Extract the (X, Y) coordinate from the center of the cell holding the provided text.  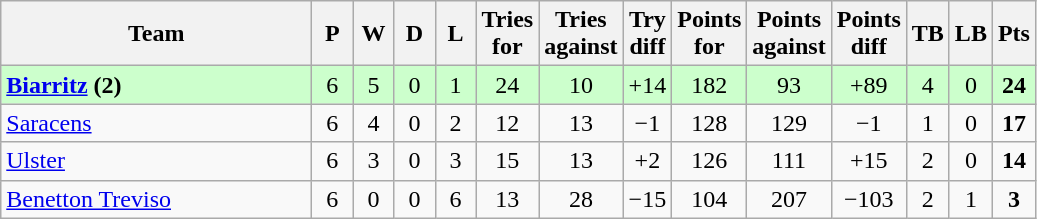
Benetton Treviso (156, 199)
128 (710, 123)
5 (374, 85)
Tries for (508, 34)
182 (710, 85)
D (414, 34)
W (374, 34)
17 (1014, 123)
−103 (868, 199)
14 (1014, 161)
Team (156, 34)
+15 (868, 161)
Try diff (648, 34)
−15 (648, 199)
+89 (868, 85)
+14 (648, 85)
Pts (1014, 34)
12 (508, 123)
Points against (789, 34)
111 (789, 161)
Points diff (868, 34)
10 (581, 85)
TB (928, 34)
Tries against (581, 34)
P (332, 34)
L (456, 34)
28 (581, 199)
Biarritz (2) (156, 85)
207 (789, 199)
15 (508, 161)
LB (970, 34)
126 (710, 161)
104 (710, 199)
129 (789, 123)
+2 (648, 161)
Ulster (156, 161)
Points for (710, 34)
Saracens (156, 123)
93 (789, 85)
